Capture the cell that displays the provided text and extract its (x, y) central coordinate. 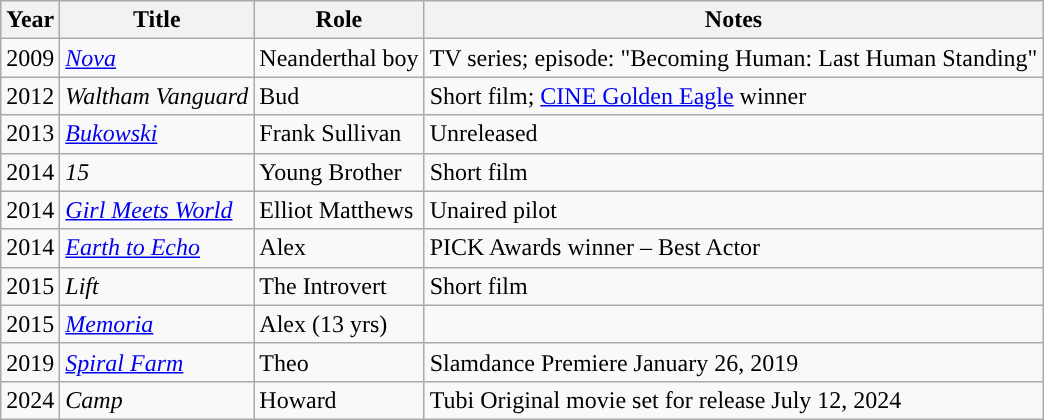
Waltham Vanguard (157, 96)
Title (157, 20)
Role (339, 20)
Alex (339, 248)
2013 (30, 134)
Bud (339, 96)
Lift (157, 286)
Camp (157, 400)
2009 (30, 58)
Bukowski (157, 134)
TV series; episode: "Becoming Human: Last Human Standing" (734, 58)
2024 (30, 400)
Young Brother (339, 172)
Short film; CINE Golden Eagle winner (734, 96)
Year (30, 20)
15 (157, 172)
Unaired pilot (734, 210)
Girl Meets World (157, 210)
Howard (339, 400)
Spiral Farm (157, 362)
Memoria (157, 324)
Slamdance Premiere January 26, 2019 (734, 362)
2012 (30, 96)
Earth to Echo (157, 248)
Alex (13 yrs) (339, 324)
2019 (30, 362)
Unreleased (734, 134)
Nova (157, 58)
Neanderthal boy (339, 58)
Notes (734, 20)
Elliot Matthews (339, 210)
Theo (339, 362)
The Introvert (339, 286)
Frank Sullivan (339, 134)
PICK Awards winner – Best Actor (734, 248)
Tubi Original movie set for release July 12, 2024 (734, 400)
